Return the (X, Y) coordinate for the center point of the cell that contains the specified text.  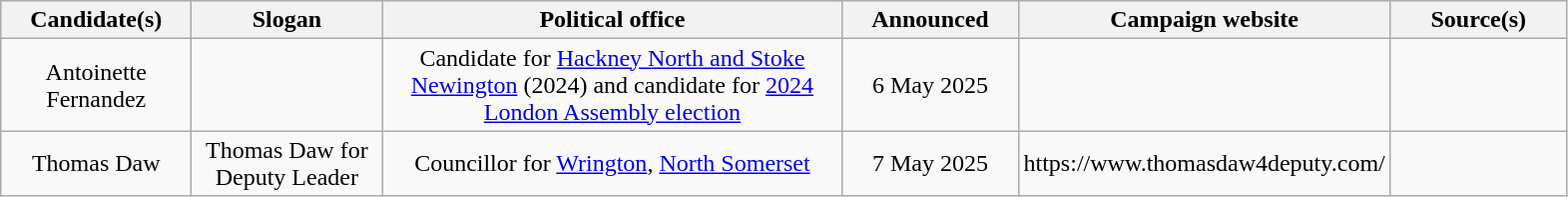
Announced (930, 20)
Campaign website (1204, 20)
Councillor for Wrington, North Somerset (613, 164)
Antoinette Fernandez (96, 85)
Candidate for Hackney North and Stoke Newington (2024) and candidate for 2024 London Assembly election (613, 85)
6 May 2025 (930, 85)
Thomas Daw for Deputy Leader (287, 164)
7 May 2025 (930, 164)
Thomas Daw (96, 164)
Source(s) (1478, 20)
https://www.thomasdaw4deputy.com/ (1204, 164)
Political office (613, 20)
Slogan (287, 20)
Candidate(s) (96, 20)
